Return [X, Y] of the center of cell containing provided text 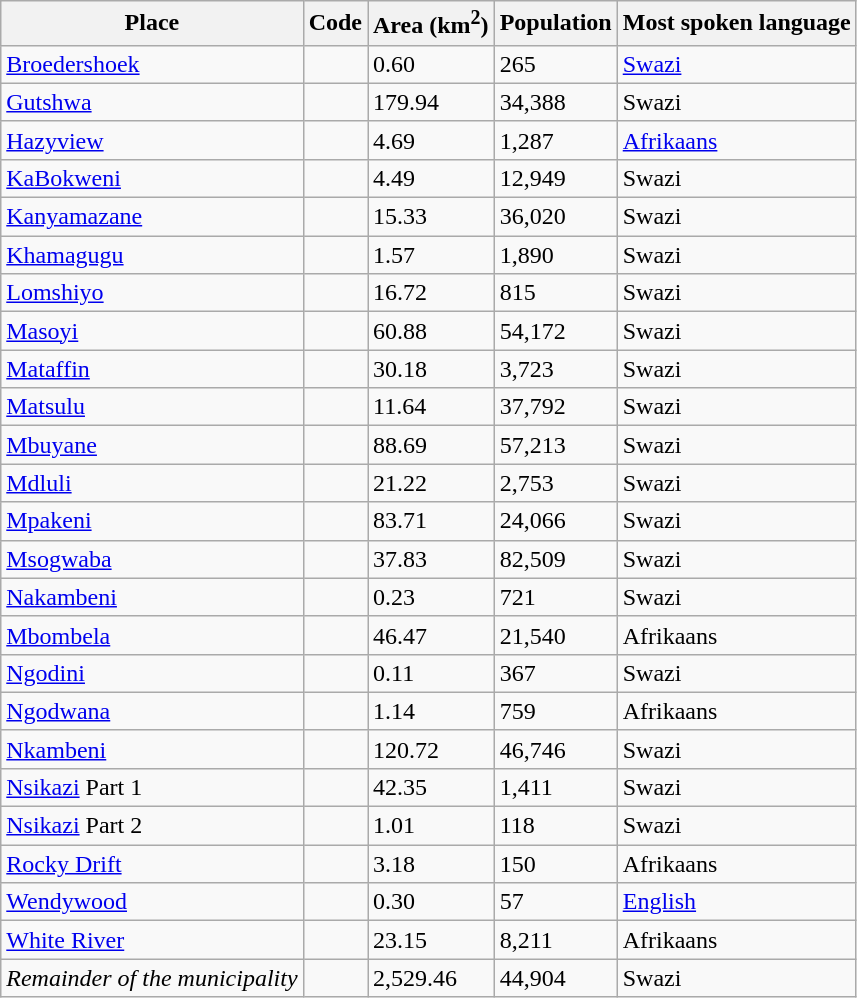
16.72 [432, 293]
759 [556, 711]
Nkambeni [152, 749]
150 [556, 864]
36,020 [556, 217]
Area (km2) [432, 24]
34,388 [556, 102]
265 [556, 64]
0.23 [432, 597]
Hazyview [152, 140]
KaBokweni [152, 178]
Mpakeni [152, 521]
Nsikazi Part 1 [152, 787]
37.83 [432, 559]
Wendywood [152, 902]
Masoyi [152, 331]
2,529.46 [432, 978]
Ngodwana [152, 711]
Kanyamazane [152, 217]
1.14 [432, 711]
44,904 [556, 978]
11.64 [432, 407]
Khamagugu [152, 255]
57 [556, 902]
1,890 [556, 255]
42.35 [432, 787]
0.60 [432, 64]
118 [556, 826]
Gutshwa [152, 102]
46.47 [432, 635]
3,723 [556, 369]
30.18 [432, 369]
Code [335, 24]
12,949 [556, 178]
1.01 [432, 826]
Ngodini [152, 673]
15.33 [432, 217]
Population [556, 24]
46,746 [556, 749]
60.88 [432, 331]
23.15 [432, 940]
Rocky Drift [152, 864]
82,509 [556, 559]
21,540 [556, 635]
Place [152, 24]
367 [556, 673]
Nsikazi Part 2 [152, 826]
Mataffin [152, 369]
2,753 [556, 483]
1,411 [556, 787]
815 [556, 293]
24,066 [556, 521]
Most spoken language [736, 24]
Matsulu [152, 407]
1.57 [432, 255]
Msogwaba [152, 559]
21.22 [432, 483]
88.69 [432, 445]
83.71 [432, 521]
4.49 [432, 178]
37,792 [556, 407]
54,172 [556, 331]
Lomshiyo [152, 293]
3.18 [432, 864]
Remainder of the municipality [152, 978]
721 [556, 597]
English [736, 902]
0.11 [432, 673]
120.72 [432, 749]
White River [152, 940]
179.94 [432, 102]
Nakambeni [152, 597]
Mdluli [152, 483]
Mbuyane [152, 445]
57,213 [556, 445]
8,211 [556, 940]
4.69 [432, 140]
0.30 [432, 902]
Mbombela [152, 635]
1,287 [556, 140]
Broedershoek [152, 64]
